Pinpoint the cell where the given text exists, returning its [X, Y] midpoint coordinate. 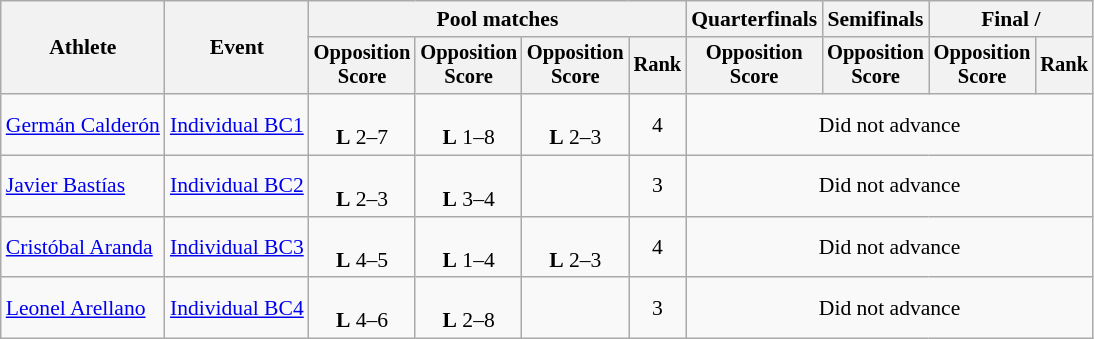
Javier Bastías [83, 186]
Final / [1011, 19]
L 1–4 [468, 248]
L 2–8 [468, 308]
L 4–5 [362, 248]
Event [237, 48]
L 4–6 [362, 308]
Individual BC2 [237, 186]
L 3–4 [468, 186]
Germán Calderón [83, 124]
Quarterfinals [754, 19]
L 1–8 [468, 124]
Athlete [83, 48]
Individual BC3 [237, 248]
L 2–7 [362, 124]
Individual BC1 [237, 124]
Cristóbal Aranda [83, 248]
Individual BC4 [237, 308]
Semifinals [876, 19]
Pool matches [498, 19]
Leonel Arellano [83, 308]
